Return (X, Y) of the center of cell containing provided text 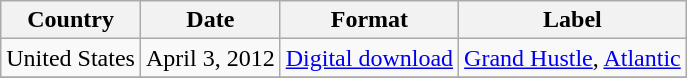
United States (71, 58)
April 3, 2012 (210, 58)
Grand Hustle, Atlantic (573, 58)
Label (573, 20)
Format (369, 20)
Digital download (369, 58)
Date (210, 20)
Country (71, 20)
